Extract the [x, y] coordinate from the center of the cell holding the provided text.  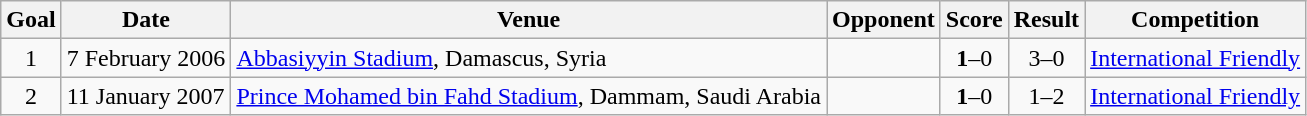
Abbasiyyin Stadium, Damascus, Syria [529, 58]
1–2 [1046, 96]
Date [146, 20]
Goal [31, 20]
3–0 [1046, 58]
Opponent [883, 20]
Score [974, 20]
7 February 2006 [146, 58]
Prince Mohamed bin Fahd Stadium, Dammam, Saudi Arabia [529, 96]
2 [31, 96]
Venue [529, 20]
Competition [1196, 20]
11 January 2007 [146, 96]
Result [1046, 20]
1 [31, 58]
